Locate the cell with the specified text and output its [X, Y] center coordinate. 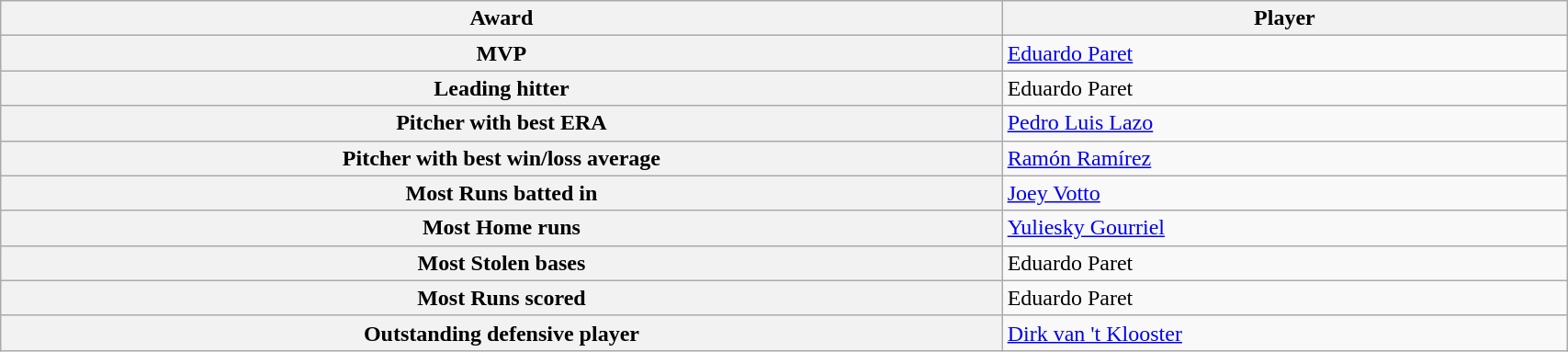
Player [1284, 18]
Dirk van 't Klooster [1284, 333]
Most Stolen bases [502, 263]
Pedro Luis Lazo [1284, 123]
Most Runs scored [502, 298]
Award [502, 18]
MVP [502, 53]
Ramón Ramírez [1284, 158]
Pitcher with best win/loss average [502, 158]
Joey Votto [1284, 193]
Outstanding defensive player [502, 333]
Pitcher with best ERA [502, 123]
Yuliesky Gourriel [1284, 228]
Leading hitter [502, 88]
Most Home runs [502, 228]
Most Runs batted in [502, 193]
